Extract the (x, y) coordinate from the center of the cell holding the provided text.  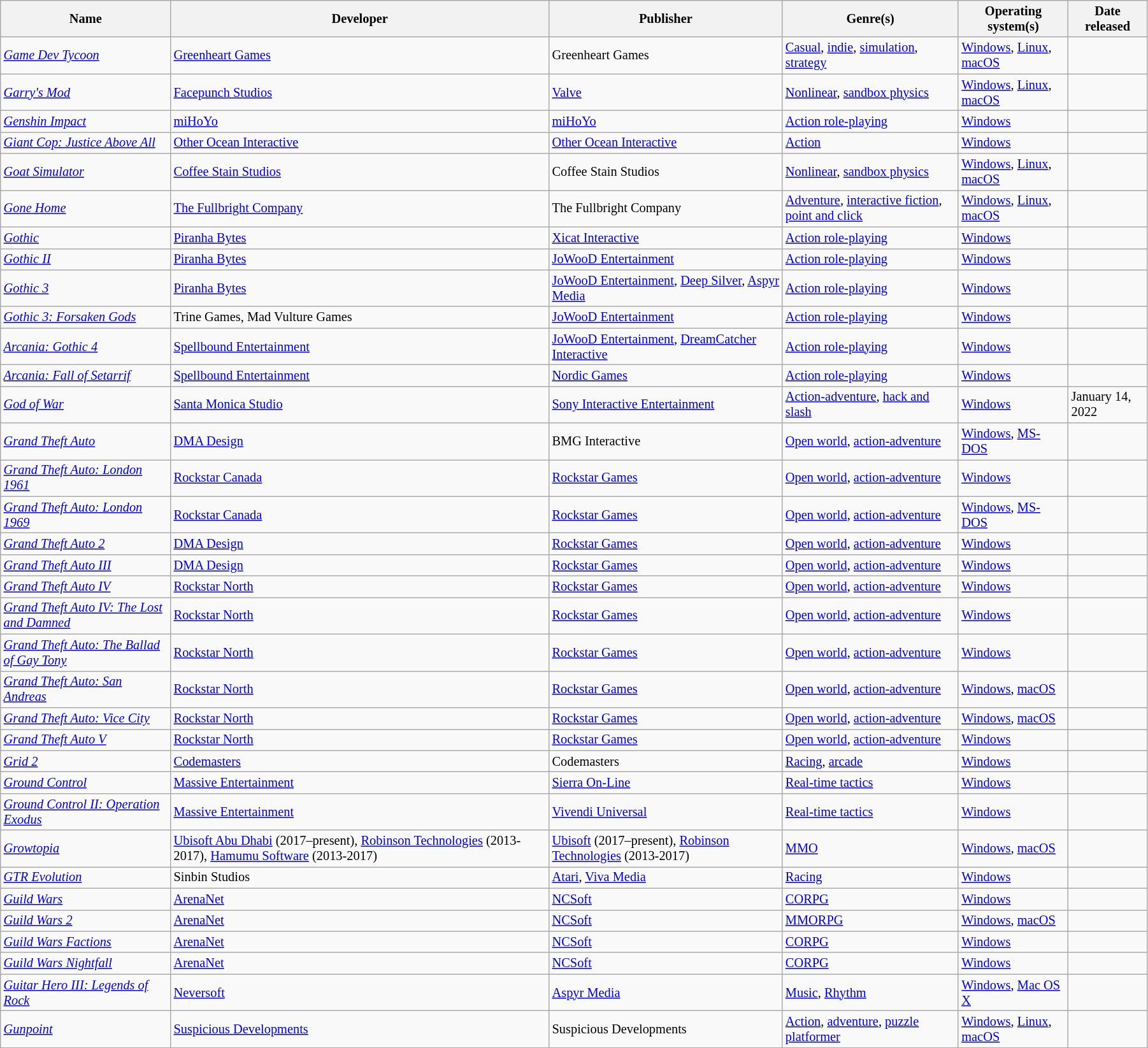
Aspyr Media (666, 993)
Grand Theft Auto: London 1969 (85, 515)
Game Dev Tycoon (85, 55)
Grid 2 (85, 761)
Casual, indie, simulation, strategy (870, 55)
Action-adventure, hack and slash (870, 405)
Sony Interactive Entertainment (666, 405)
Sierra On-Line (666, 782)
Action, adventure, puzzle platformer (870, 1029)
Guild Wars 2 (85, 921)
Operating system(s) (1013, 18)
Grand Theft Auto: Vice City (85, 718)
Developer (360, 18)
Genshin Impact (85, 121)
Valve (666, 92)
Gothic 3: Forsaken Gods (85, 317)
Adventure, interactive fiction, point and click (870, 208)
Ground Control (85, 782)
Gunpoint (85, 1029)
Gothic (85, 238)
Sinbin Studios (360, 877)
Giant Cop: Justice Above All (85, 143)
Arcania: Gothic 4 (85, 347)
Guild Wars Factions (85, 942)
Grand Theft Auto III (85, 565)
Name (85, 18)
Date released (1108, 18)
JoWooD Entertainment, Deep Silver, Aspyr Media (666, 288)
Music, Rhythm (870, 993)
Guild Wars Nightfall (85, 963)
Atari, Viva Media (666, 877)
Gothic II (85, 259)
Growtopia (85, 849)
Grand Theft Auto: London 1961 (85, 478)
Santa Monica Studio (360, 405)
Action (870, 143)
Trine Games, Mad Vulture Games (360, 317)
Windows, Mac OS X (1013, 993)
Ground Control II: Operation Exodus (85, 812)
Grand Theft Auto IV: The Lost and Damned (85, 615)
Genre(s) (870, 18)
GTR Evolution (85, 877)
Grand Theft Auto: The Ballad of Gay Tony (85, 652)
Xicat Interactive (666, 238)
January 14, 2022 (1108, 405)
Guitar Hero III: Legends of Rock (85, 993)
Neversoft (360, 993)
Nordic Games (666, 375)
Goat Simulator (85, 172)
MMO (870, 849)
Grand Theft Auto: San Andreas (85, 689)
BMG Interactive (666, 441)
Grand Theft Auto V (85, 740)
Gone Home (85, 208)
MMORPG (870, 921)
Grand Theft Auto (85, 441)
Publisher (666, 18)
Ubisoft (2017–present), Robinson Technologies (2013-2017) (666, 849)
Arcania: Fall of Setarrif (85, 375)
Garry's Mod (85, 92)
Vivendi Universal (666, 812)
Guild Wars (85, 899)
Racing (870, 877)
God of War (85, 405)
Ubisoft Abu Dhabi (2017–present), Robinson Technologies (2013-2017), Hamumu Software (2013-2017) (360, 849)
Grand Theft Auto 2 (85, 543)
Racing, arcade (870, 761)
Facepunch Studios (360, 92)
Gothic 3 (85, 288)
Grand Theft Auto IV (85, 587)
JoWooD Entertainment, DreamCatcher Interactive (666, 347)
